Determine the (X, Y) coordinate at the center of the cell enclosing the given text.  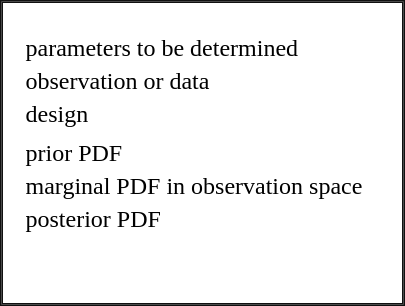
design (194, 114)
prior PDF (194, 153)
posterior PDF (194, 219)
parameters to be determined observation or data design prior PDF marginal PDF in observation space posterior PDF (203, 154)
parameters to be determined (194, 48)
observation or data (194, 81)
marginal PDF in observation space (194, 186)
